Capture the cell that displays the provided text and extract its [x, y] central coordinate. 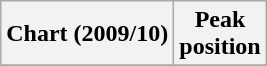
Peakposition [220, 34]
Chart (2009/10) [88, 34]
